Identify which cell holds the provided text, then report its [X, Y] central coordinate. 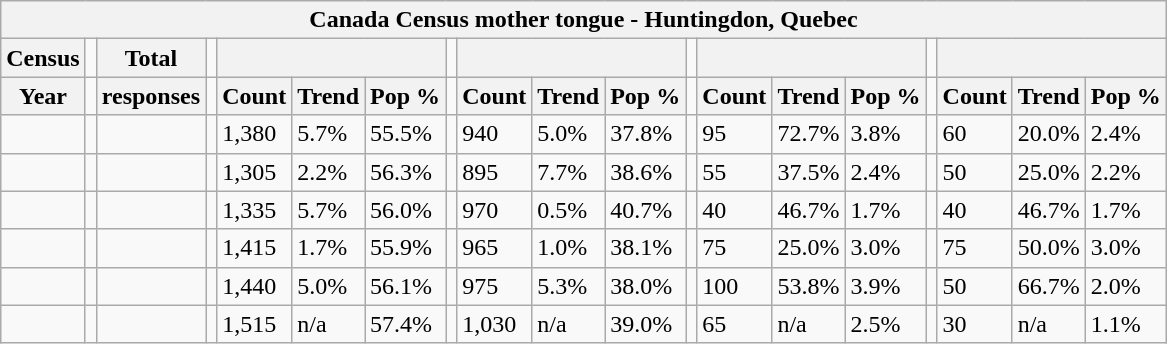
55.5% [406, 134]
38.1% [646, 248]
0.5% [568, 210]
1,515 [254, 324]
1,440 [254, 286]
1,380 [254, 134]
57.4% [406, 324]
5.3% [568, 286]
38.0% [646, 286]
1,415 [254, 248]
970 [494, 210]
2.5% [886, 324]
7.7% [568, 172]
55 [734, 172]
895 [494, 172]
Year [43, 96]
1.1% [1126, 324]
60 [974, 134]
72.7% [808, 134]
40.7% [646, 210]
56.1% [406, 286]
965 [494, 248]
39.0% [646, 324]
Total [150, 58]
53.8% [808, 286]
100 [734, 286]
1,305 [254, 172]
1,335 [254, 210]
responses [150, 96]
940 [494, 134]
3.9% [886, 286]
37.8% [646, 134]
95 [734, 134]
50.0% [1048, 248]
3.8% [886, 134]
37.5% [808, 172]
30 [974, 324]
56.0% [406, 210]
Canada Census mother tongue - Huntingdon, Quebec [584, 20]
20.0% [1048, 134]
1.0% [568, 248]
65 [734, 324]
66.7% [1048, 286]
975 [494, 286]
38.6% [646, 172]
2.0% [1126, 286]
56.3% [406, 172]
55.9% [406, 248]
Census [43, 58]
1,030 [494, 324]
